Locate the cell with the specified text and output its [X, Y] center coordinate. 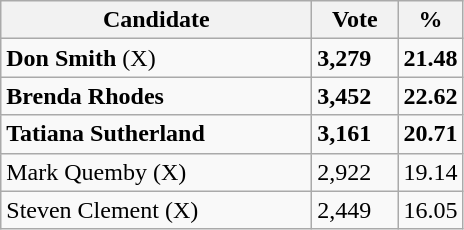
Tatiana Sutherland [156, 134]
22.62 [430, 96]
Brenda Rhodes [156, 96]
3,161 [355, 134]
Don Smith (X) [156, 58]
% [430, 20]
2,449 [355, 210]
3,279 [355, 58]
2,922 [355, 172]
Steven Clement (X) [156, 210]
16.05 [430, 210]
Candidate [156, 20]
Vote [355, 20]
21.48 [430, 58]
Mark Quemby (X) [156, 172]
19.14 [430, 172]
3,452 [355, 96]
20.71 [430, 134]
